Determine the [x, y] coordinate at the center of the cell enclosing the given text.  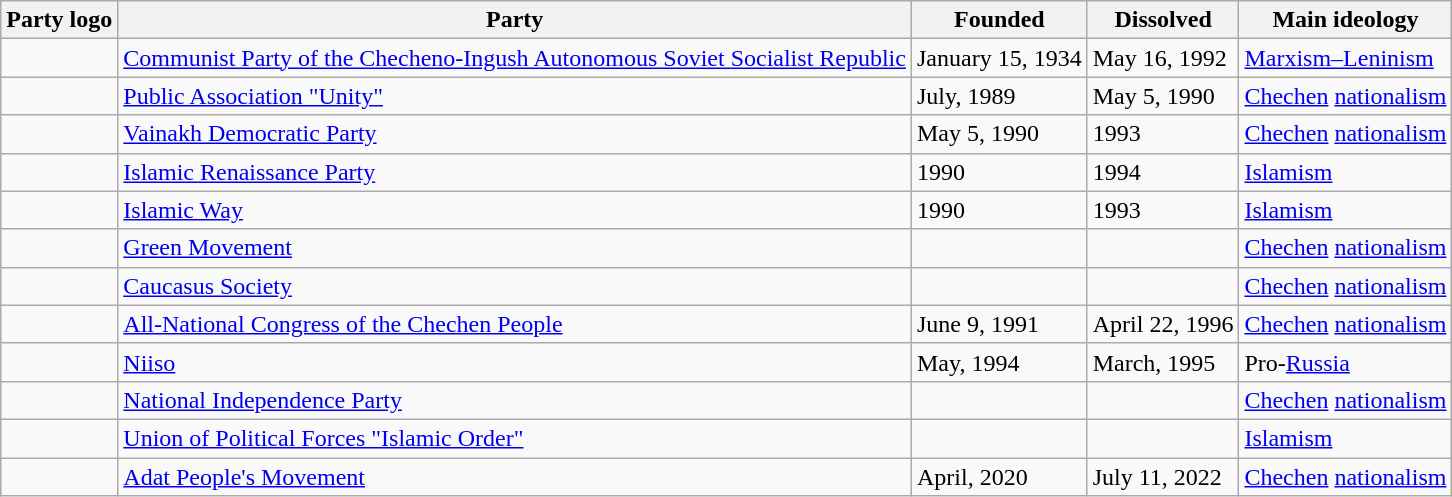
Niiso [515, 362]
Dissolved [1163, 20]
Union of Political Forces "Islamic Order" [515, 438]
April, 2020 [999, 477]
Founded [999, 20]
Pro-Russia [1346, 362]
Party logo [60, 20]
Marxism–Leninism [1346, 58]
Vainakh Democratic Party [515, 134]
May, 1994 [999, 362]
Party [515, 20]
April 22, 1996 [1163, 324]
Public Association "Unity" [515, 96]
January 15, 1934 [999, 58]
Communist Party of the Checheno-Ingush Autonomous Soviet Socialist Republic [515, 58]
National Independence Party [515, 400]
Islamic Way [515, 210]
All-National Congress of the Chechen People [515, 324]
1994 [1163, 172]
Adat People's Movement [515, 477]
May 16, 1992 [1163, 58]
July, 1989 [999, 96]
Main ideology [1346, 20]
March, 1995 [1163, 362]
Green Movement [515, 248]
Caucasus Society [515, 286]
June 9, 1991 [999, 324]
July 11, 2022 [1163, 477]
Islamic Renaissance Party [515, 172]
